Capture the cell that displays the provided text and extract its [X, Y] central coordinate. 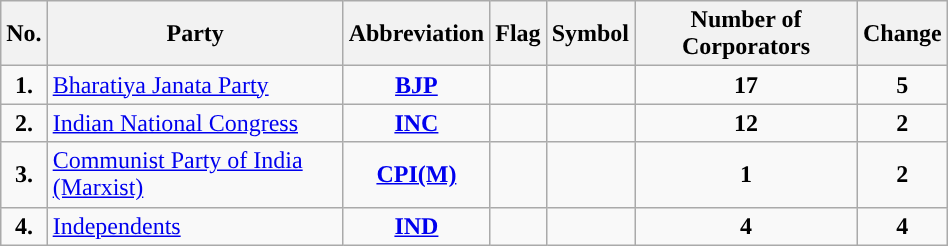
1 [746, 174]
No. [24, 34]
3. [24, 174]
Symbol [590, 34]
IND [416, 226]
Indian National Congress [195, 123]
Change [902, 34]
BJP [416, 85]
Party [195, 34]
Bharatiya Janata Party [195, 85]
INC [416, 123]
1. [24, 85]
Independents [195, 226]
Abbreviation [416, 34]
Flag [518, 34]
CPI(M) [416, 174]
12 [746, 123]
Communist Party of India (Marxist) [195, 174]
2. [24, 123]
Number of Corporators [746, 34]
17 [746, 85]
4. [24, 226]
5 [902, 85]
